Scan for the cell matching the given text and deliver its (x, y) coordinate at center. 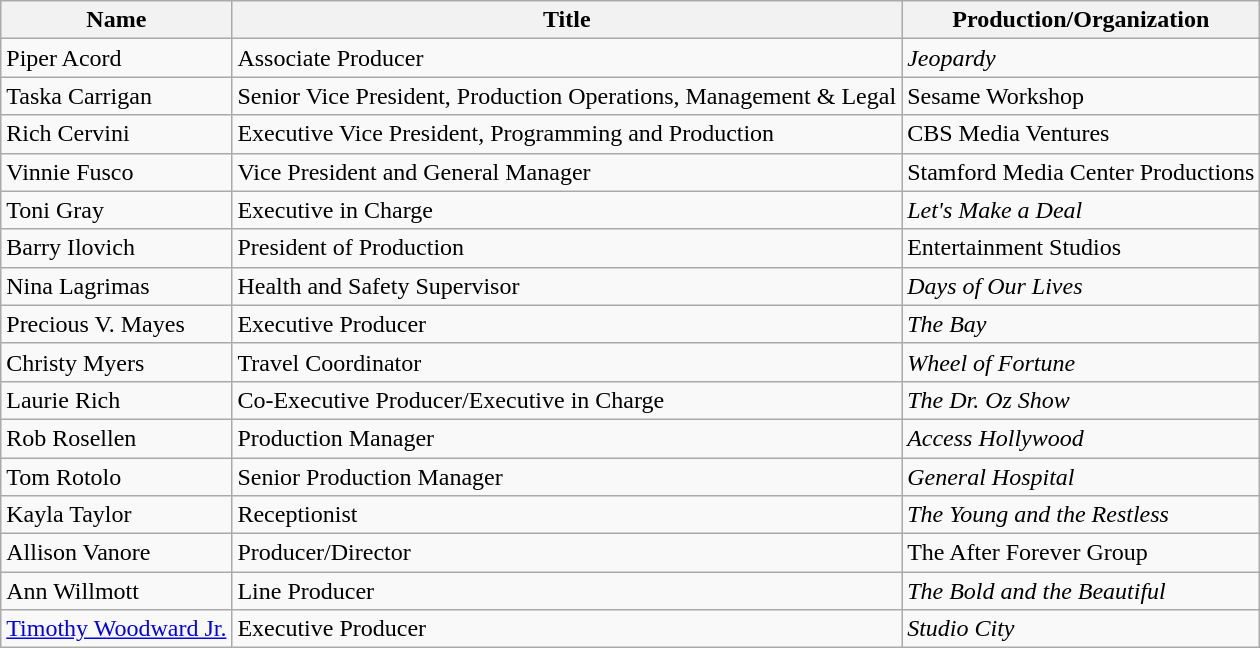
Timothy Woodward Jr. (116, 629)
Line Producer (567, 591)
Executive in Charge (567, 210)
Rich Cervini (116, 134)
Access Hollywood (1081, 438)
Jeopardy (1081, 58)
Laurie Rich (116, 400)
Vice President and General Manager (567, 172)
Let's Make a Deal (1081, 210)
The After Forever Group (1081, 553)
Sesame Workshop (1081, 96)
Toni Gray (116, 210)
The Bay (1081, 324)
Name (116, 20)
Christy Myers (116, 362)
Vinnie Fusco (116, 172)
Days of Our Lives (1081, 286)
CBS Media Ventures (1081, 134)
Receptionist (567, 515)
Kayla Taylor (116, 515)
Allison Vanore (116, 553)
Nina Lagrimas (116, 286)
Precious V. Mayes (116, 324)
Producer/Director (567, 553)
The Dr. Oz Show (1081, 400)
General Hospital (1081, 477)
Studio City (1081, 629)
Health and Safety Supervisor (567, 286)
Associate Producer (567, 58)
Stamford Media Center Productions (1081, 172)
Entertainment Studios (1081, 248)
Production Manager (567, 438)
President of Production (567, 248)
Senior Vice President, Production Operations, Management & Legal (567, 96)
Executive Vice President, Programming and Production (567, 134)
Barry Ilovich (116, 248)
Co-Executive Producer/Executive in Charge (567, 400)
Rob Rosellen (116, 438)
The Young and the Restless (1081, 515)
Production/Organization (1081, 20)
Ann Willmott (116, 591)
The Bold and the Beautiful (1081, 591)
Senior Production Manager (567, 477)
Tom Rotolo (116, 477)
Piper Acord (116, 58)
Taska Carrigan (116, 96)
Travel Coordinator (567, 362)
Wheel of Fortune (1081, 362)
Title (567, 20)
